Determine the [x, y] coordinate at the center of the cell enclosing the given text.  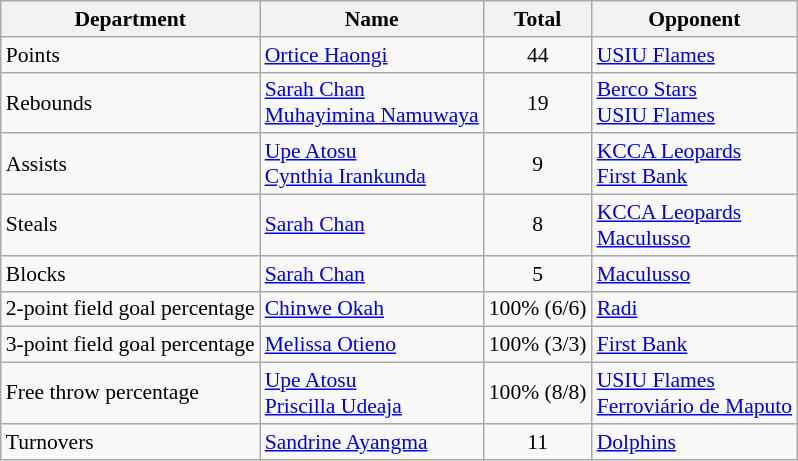
Steals [130, 226]
100% (8/8) [538, 394]
Dolphins [695, 442]
Melissa Otieno [372, 345]
Upe Atosu Priscilla Udeaja [372, 394]
First Bank [695, 345]
Chinwe Okah [372, 309]
100% (3/3) [538, 345]
Opponent [695, 19]
Points [130, 55]
Maculusso [695, 274]
44 [538, 55]
KCCA Leopards First Bank [695, 164]
Rebounds [130, 102]
Total [538, 19]
Sarah Chan Muhayimina Namuwaya [372, 102]
Assists [130, 164]
Berco Stars USIU Flames [695, 102]
Free throw percentage [130, 394]
Radi [695, 309]
2-point field goal percentage [130, 309]
Sandrine Ayangma [372, 442]
Name [372, 19]
KCCA Leopards Maculusso [695, 226]
100% (6/6) [538, 309]
USIU Flames [695, 55]
3-point field goal percentage [130, 345]
Department [130, 19]
11 [538, 442]
Ortice Haongi [372, 55]
Turnovers [130, 442]
8 [538, 226]
USIU Flames Ferroviário de Maputo [695, 394]
Blocks [130, 274]
Upe Atosu Cynthia Irankunda [372, 164]
5 [538, 274]
9 [538, 164]
19 [538, 102]
